Return the [x, y] coordinate for the center point of the cell that contains the specified text.  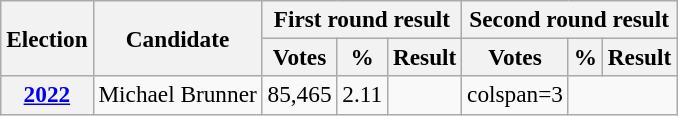
Election [47, 38]
2.11 [362, 95]
Candidate [178, 38]
colspan=3 [516, 95]
85,465 [300, 95]
First round result [362, 19]
Second round result [570, 19]
2022 [47, 95]
Michael Brunner [178, 95]
